Extract the (X, Y) coordinate from the center of the cell holding the provided text.  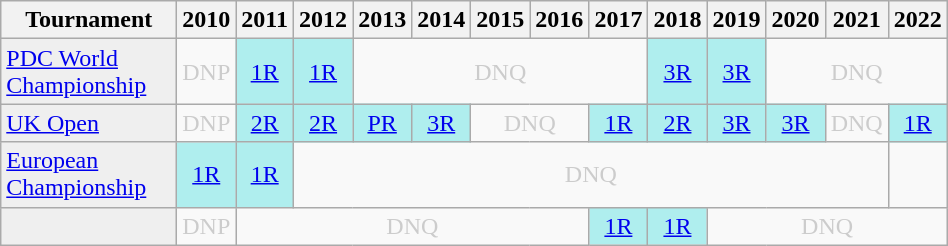
2010 (206, 20)
2012 (324, 20)
2017 (618, 20)
2014 (442, 20)
UK Open (89, 123)
2016 (560, 20)
European Championship (89, 174)
2022 (918, 20)
PDC World Championship (89, 72)
2019 (736, 20)
Tournament (89, 20)
2013 (382, 20)
2015 (500, 20)
PR (382, 123)
2011 (265, 20)
2018 (678, 20)
2020 (796, 20)
2021 (856, 20)
